Scan for the cell matching the given text and deliver its (X, Y) coordinate at center. 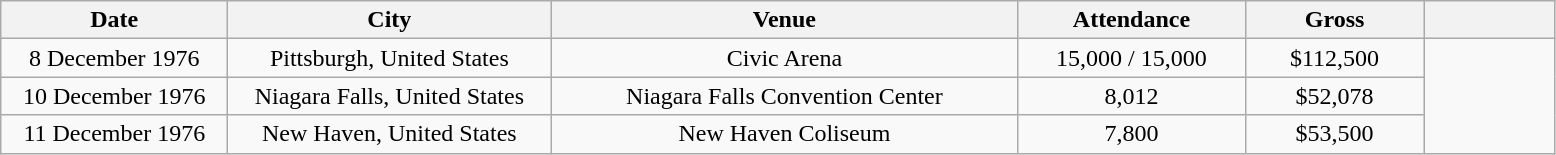
Venue (784, 20)
8,012 (1132, 96)
$112,500 (1334, 58)
Attendance (1132, 20)
Date (114, 20)
7,800 (1132, 134)
8 December 1976 (114, 58)
Gross (1334, 20)
10 December 1976 (114, 96)
Pittsburgh, United States (390, 58)
$52,078 (1334, 96)
New Haven Coliseum (784, 134)
11 December 1976 (114, 134)
15,000 / 15,000 (1132, 58)
New Haven, United States (390, 134)
Niagara Falls Convention Center (784, 96)
City (390, 20)
$53,500 (1334, 134)
Niagara Falls, United States (390, 96)
Civic Arena (784, 58)
